Provide the [x, y] coordinate of the cell's center where the given text is located.  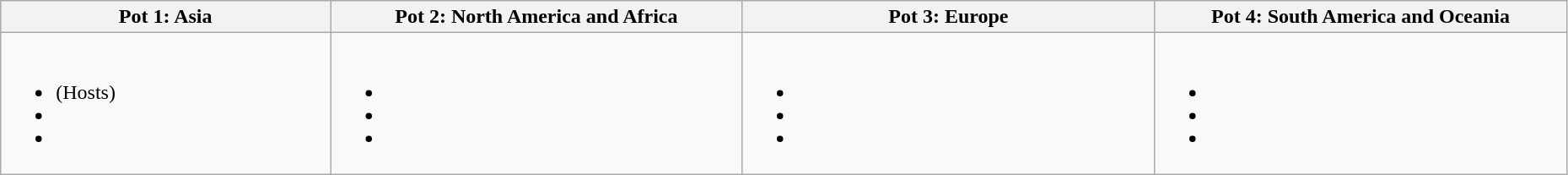
Pot 3: Europe [948, 17]
Pot 4: South America and Oceania [1361, 17]
Pot 2: North America and Africa [536, 17]
(Hosts) [165, 103]
Pot 1: Asia [165, 17]
